Locate the cell with the specified text and output its (X, Y) center coordinate. 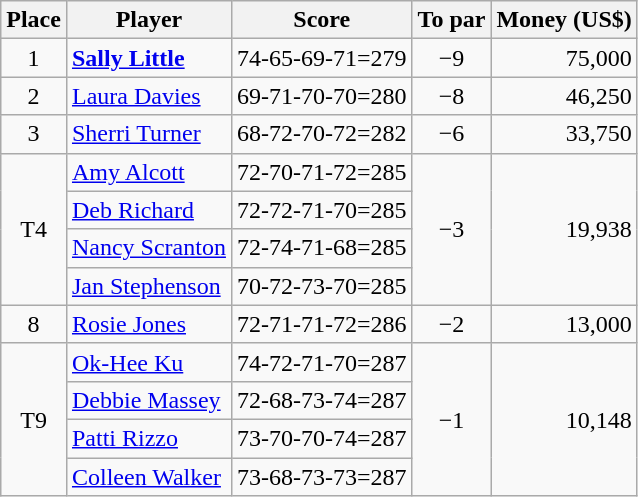
Jan Stephenson (148, 286)
−2 (452, 324)
Patti Rizzo (148, 438)
72-72-71-70=285 (322, 210)
Nancy Scranton (148, 248)
19,938 (564, 229)
Colleen Walker (148, 477)
T9 (34, 419)
Rosie Jones (148, 324)
73-70-70-74=287 (322, 438)
74-65-69-71=279 (322, 58)
Amy Alcott (148, 172)
Sherri Turner (148, 134)
72-74-71-68=285 (322, 248)
70-72-73-70=285 (322, 286)
−3 (452, 229)
68-72-70-72=282 (322, 134)
Deb Richard (148, 210)
3 (34, 134)
2 (34, 96)
Money (US$) (564, 20)
69-71-70-70=280 (322, 96)
74-72-71-70=287 (322, 362)
Player (148, 20)
−1 (452, 419)
Laura Davies (148, 96)
75,000 (564, 58)
−6 (452, 134)
−9 (452, 58)
Ok-Hee Ku (148, 362)
33,750 (564, 134)
8 (34, 324)
72-71-71-72=286 (322, 324)
−8 (452, 96)
10,148 (564, 419)
72-68-73-74=287 (322, 400)
1 (34, 58)
To par (452, 20)
73-68-73-73=287 (322, 477)
Sally Little (148, 58)
Debbie Massey (148, 400)
72-70-71-72=285 (322, 172)
Place (34, 20)
46,250 (564, 96)
13,000 (564, 324)
T4 (34, 229)
Score (322, 20)
